From the cell containing the given text, extract its center point as (X, Y) coordinate. 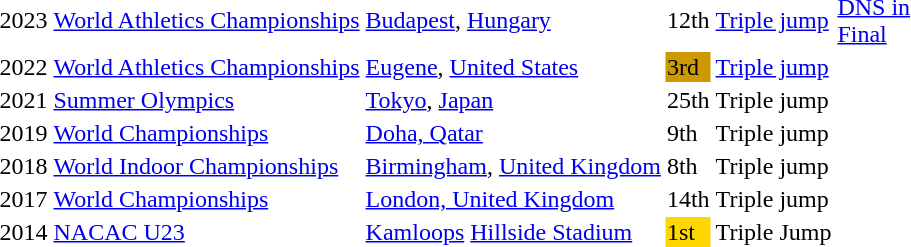
25th (688, 100)
Summer Olympics (206, 100)
Kamloops Hillside Stadium (513, 232)
1st (688, 232)
London, United Kingdom (513, 199)
9th (688, 133)
Eugene, United States (513, 67)
3rd (688, 67)
Triple Jump (774, 232)
8th (688, 166)
World Athletics Championships (206, 67)
14th (688, 199)
Tokyo, Japan (513, 100)
Doha, Qatar (513, 133)
NACAC U23 (206, 232)
World Indoor Championships (206, 166)
Birmingham, United Kingdom (513, 166)
